Pinpoint the cell where the given text exists, returning its [X, Y] midpoint coordinate. 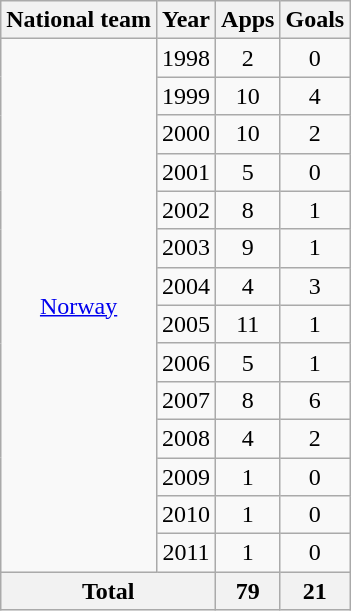
2006 [186, 362]
1998 [186, 58]
2008 [186, 438]
2002 [186, 210]
2001 [186, 172]
79 [248, 591]
1999 [186, 96]
2005 [186, 324]
9 [248, 248]
2011 [186, 553]
Total [108, 591]
Goals [315, 20]
Apps [248, 20]
Norway [79, 306]
2003 [186, 248]
6 [315, 400]
National team [79, 20]
2004 [186, 286]
2000 [186, 134]
21 [315, 591]
3 [315, 286]
2009 [186, 477]
11 [248, 324]
2010 [186, 515]
2007 [186, 400]
Year [186, 20]
